Determine the [X, Y] coordinate at the center of the cell enclosing the given text.  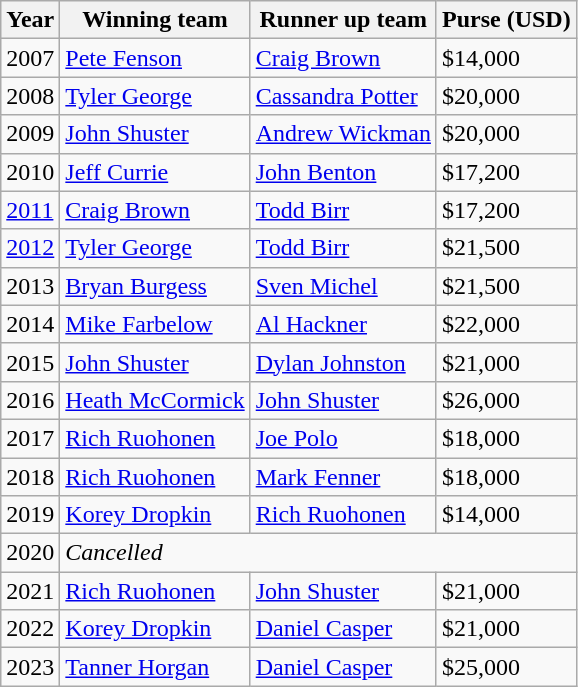
Andrew Wickman [343, 134]
2013 [30, 286]
Winning team [155, 20]
Runner up team [343, 20]
2023 [30, 667]
Cassandra Potter [343, 96]
2007 [30, 58]
2014 [30, 324]
Tanner Horgan [155, 667]
2012 [30, 248]
Al Hackner [343, 324]
2008 [30, 96]
2021 [30, 591]
Heath McCormick [155, 400]
Sven Michel [343, 286]
Mike Farbelow [155, 324]
2015 [30, 362]
2020 [30, 553]
Purse (USD) [506, 20]
Year [30, 20]
Cancelled [318, 553]
Bryan Burgess [155, 286]
Joe Polo [343, 438]
Mark Fenner [343, 477]
Pete Fenson [155, 58]
2018 [30, 477]
2011 [30, 210]
2009 [30, 134]
Dylan Johnston [343, 362]
2010 [30, 172]
2022 [30, 629]
$25,000 [506, 667]
Jeff Currie [155, 172]
John Benton [343, 172]
2016 [30, 400]
2017 [30, 438]
$22,000 [506, 324]
$26,000 [506, 400]
2019 [30, 515]
